Output the (X, Y) coordinate of the center of the cell containing the given text.  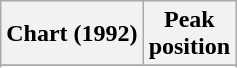
Chart (1992) (72, 34)
Peakposition (189, 34)
